Return (x, y) of the center of cell containing provided text 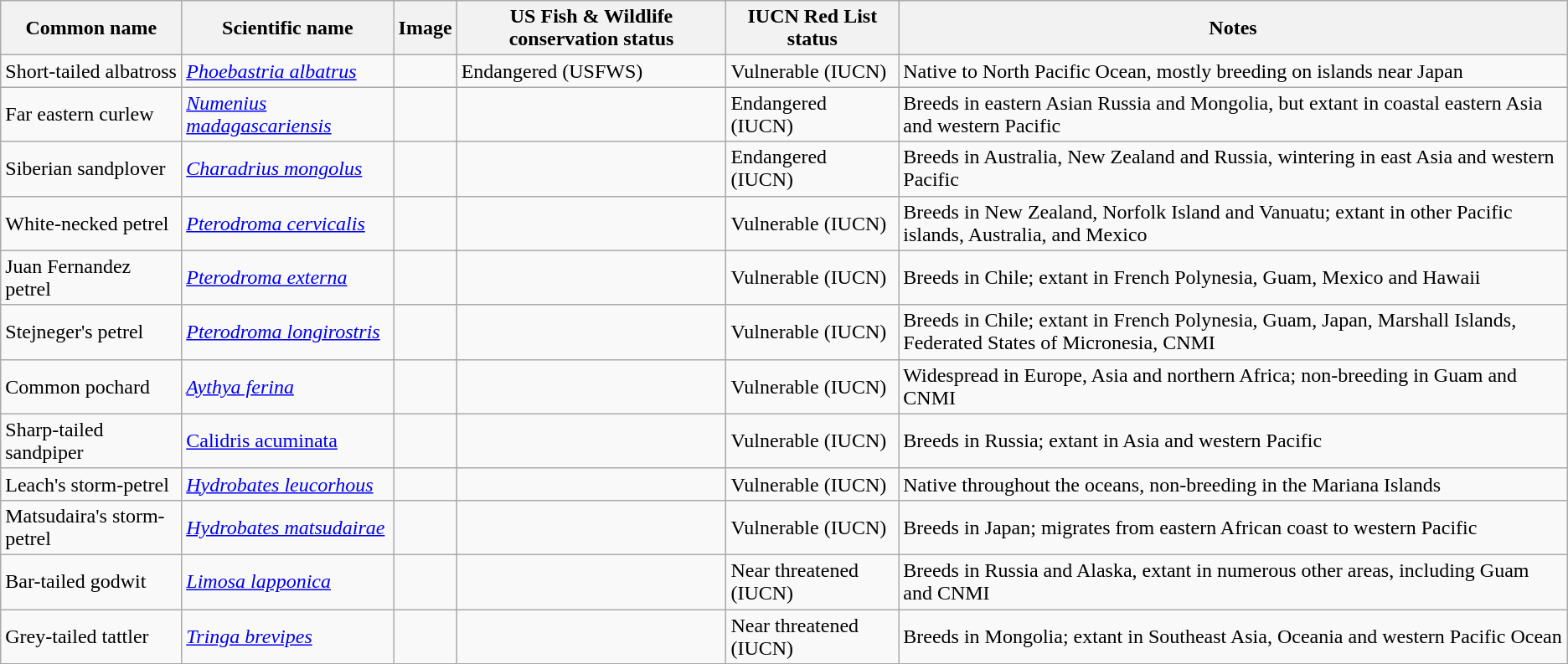
Phoebastria albatrus (288, 71)
Numenius madagascariensis (288, 114)
Aythya ferina (288, 387)
Widespread in Europe, Asia and northern Africa; non-breeding in Guam and CNMI (1233, 387)
Bar-tailed godwit (91, 581)
Calidris acuminata (288, 440)
Common pochard (91, 387)
Matsudaira's storm-petrel (91, 528)
Charadrius mongolus (288, 169)
Pterodroma longirostris (288, 332)
Breeds in Australia, New Zealand and Russia, wintering in east Asia and western Pacific (1233, 169)
Hydrobates leucorhous (288, 484)
Short-tailed albatross (91, 71)
Far eastern curlew (91, 114)
Native throughout the oceans, non-breeding in the Mariana Islands (1233, 484)
Tringa brevipes (288, 636)
Breeds in Chile; extant in French Polynesia, Guam, Mexico and Hawaii (1233, 278)
Juan Fernandez petrel (91, 278)
Limosa lapponica (288, 581)
Pterodroma externa (288, 278)
White-necked petrel (91, 223)
Breeds in Russia; extant in Asia and western Pacific (1233, 440)
IUCN Red List status (812, 28)
Grey-tailed tattler (91, 636)
Breeds in Mongolia; extant in Southeast Asia, Oceania and western Pacific Ocean (1233, 636)
Breeds in eastern Asian Russia and Mongolia, but extant in coastal eastern Asia and western Pacific (1233, 114)
Breeds in New Zealand, Norfolk Island and Vanuatu; extant in other Pacific islands, Australia, and Mexico (1233, 223)
US Fish & Wildlife conservation status (591, 28)
Breeds in Japan; migrates from eastern African coast to western Pacific (1233, 528)
Image (426, 28)
Endangered (USFWS) (591, 71)
Native to North Pacific Ocean, mostly breeding on islands near Japan (1233, 71)
Siberian sandplover (91, 169)
Breeds in Russia and Alaska, extant in numerous other areas, including Guam and CNMI (1233, 581)
Scientific name (288, 28)
Common name (91, 28)
Breeds in Chile; extant in French Polynesia, Guam, Japan, Marshall Islands, Federated States of Micronesia, CNMI (1233, 332)
Notes (1233, 28)
Stejneger's petrel (91, 332)
Pterodroma cervicalis (288, 223)
Leach's storm-petrel (91, 484)
Sharp-tailed sandpiper (91, 440)
Hydrobates matsudairae (288, 528)
